Return the [X, Y] coordinate for the center point of the cell that contains the specified text.  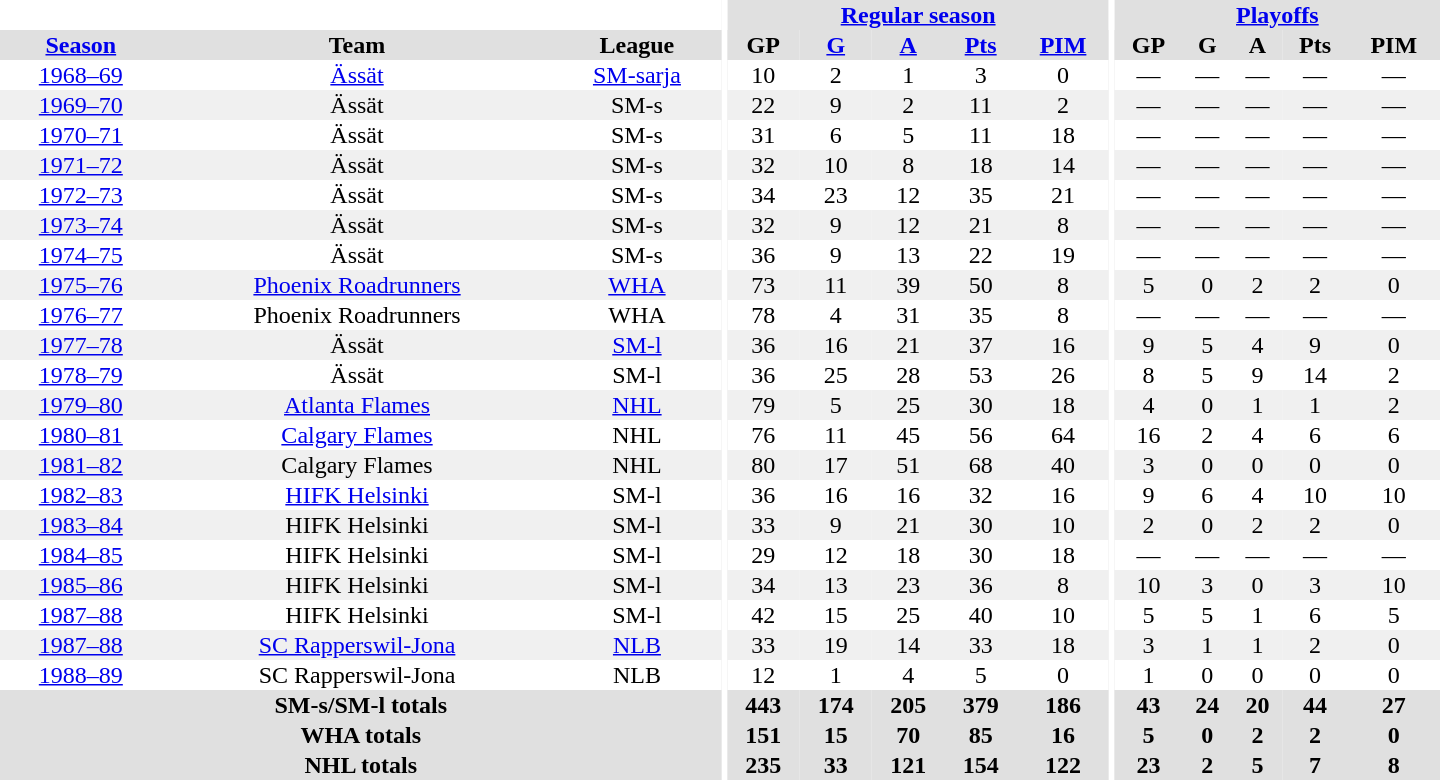
51 [908, 465]
68 [980, 465]
SM-s/SM-l totals [360, 705]
1969–70 [81, 105]
7 [1316, 765]
1985–86 [81, 585]
1976–77 [81, 315]
Playoffs [1278, 15]
1973–74 [81, 225]
1974–75 [81, 255]
39 [908, 285]
1984–85 [81, 555]
151 [763, 735]
73 [763, 285]
37 [980, 345]
85 [980, 735]
235 [763, 765]
1972–73 [81, 195]
79 [763, 405]
1968–69 [81, 75]
443 [763, 705]
1977–78 [81, 345]
80 [763, 465]
League [636, 45]
28 [908, 375]
1970–71 [81, 135]
Regular season [918, 15]
27 [1394, 705]
NHL totals [360, 765]
Season [81, 45]
379 [980, 705]
29 [763, 555]
1988–89 [81, 675]
43 [1149, 705]
Team [358, 45]
24 [1207, 705]
45 [908, 435]
76 [763, 435]
SM-sarja [636, 75]
17 [836, 465]
Atlanta Flames [358, 405]
53 [980, 375]
1981–82 [81, 465]
64 [1063, 435]
50 [980, 285]
1971–72 [81, 165]
78 [763, 315]
WHA totals [360, 735]
122 [1063, 765]
1982–83 [81, 495]
26 [1063, 375]
1975–76 [81, 285]
1978–79 [81, 375]
121 [908, 765]
56 [980, 435]
70 [908, 735]
174 [836, 705]
42 [763, 615]
1979–80 [81, 405]
154 [980, 765]
186 [1063, 705]
44 [1316, 705]
20 [1257, 705]
1980–81 [81, 435]
205 [908, 705]
1983–84 [81, 525]
